Locate the cell with the specified text and output its [x, y] center coordinate. 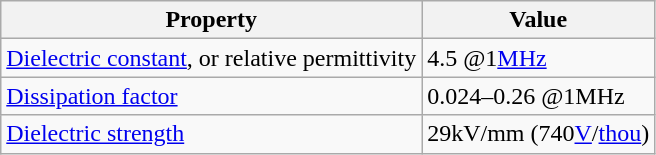
Dielectric strength [212, 134]
Dielectric constant, or relative permittivity [212, 58]
Value [538, 20]
29kV/mm (740V/thou) [538, 134]
Dissipation factor [212, 96]
Property [212, 20]
4.5 @1MHz [538, 58]
0.024–0.26 @1MHz [538, 96]
